Provide the [X, Y] coordinate of the cell's center where the given text is located.  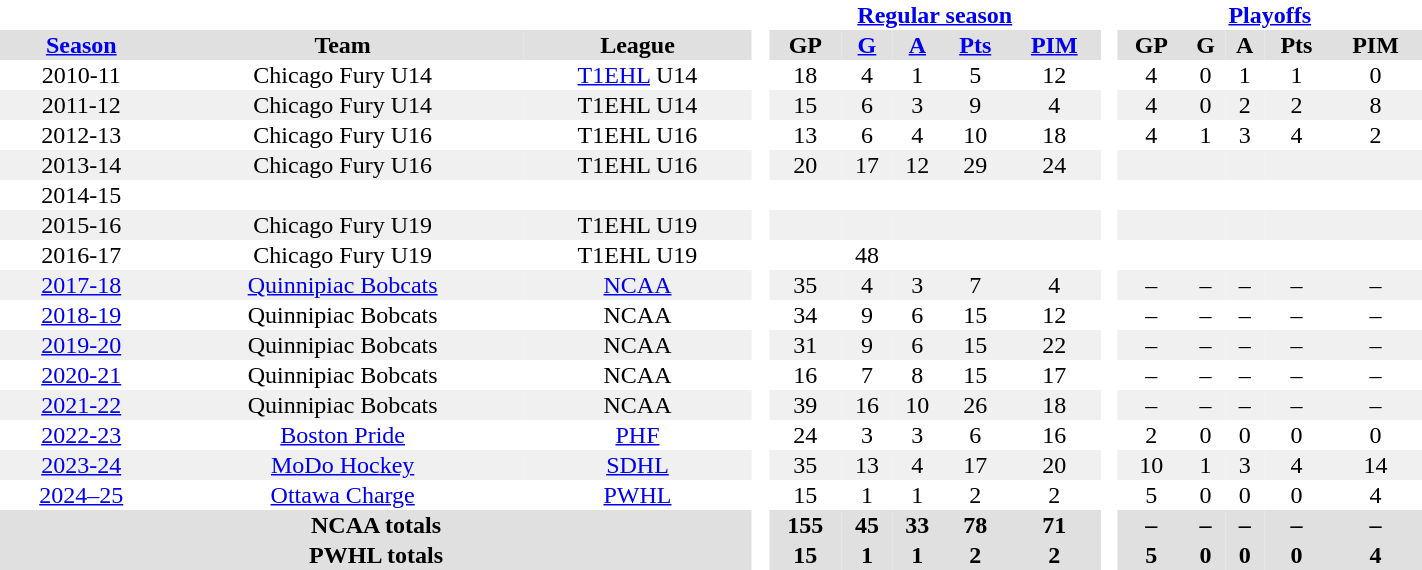
2015-16 [81, 225]
Team [342, 45]
2019-20 [81, 345]
PWHL [638, 495]
2023-24 [81, 465]
Playoffs [1270, 15]
26 [976, 405]
29 [976, 165]
Regular season [935, 15]
14 [1376, 465]
SDHL [638, 465]
45 [867, 525]
Ottawa Charge [342, 495]
2022-23 [81, 435]
2017-18 [81, 285]
2021-22 [81, 405]
Boston Pride [342, 435]
2013-14 [81, 165]
71 [1054, 525]
155 [806, 525]
2014-15 [81, 195]
31 [806, 345]
2010-11 [81, 75]
2018-19 [81, 315]
League [638, 45]
78 [976, 525]
PHF [638, 435]
2020-21 [81, 375]
33 [917, 525]
Season [81, 45]
48 [867, 255]
2011-12 [81, 105]
2012-13 [81, 135]
MoDo Hockey [342, 465]
2016-17 [81, 255]
PWHL totals [376, 555]
34 [806, 315]
39 [806, 405]
NCAA totals [376, 525]
22 [1054, 345]
2024–25 [81, 495]
